Determine the (x, y) coordinate at the center of the cell enclosing the given text.  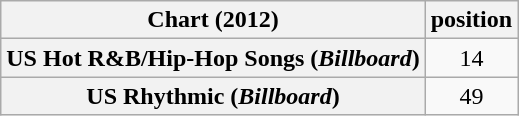
49 (471, 96)
14 (471, 58)
position (471, 20)
Chart (2012) (213, 20)
US Rhythmic (Billboard) (213, 96)
US Hot R&B/Hip-Hop Songs (Billboard) (213, 58)
